Pinpoint the cell where the given text exists, returning its [x, y] midpoint coordinate. 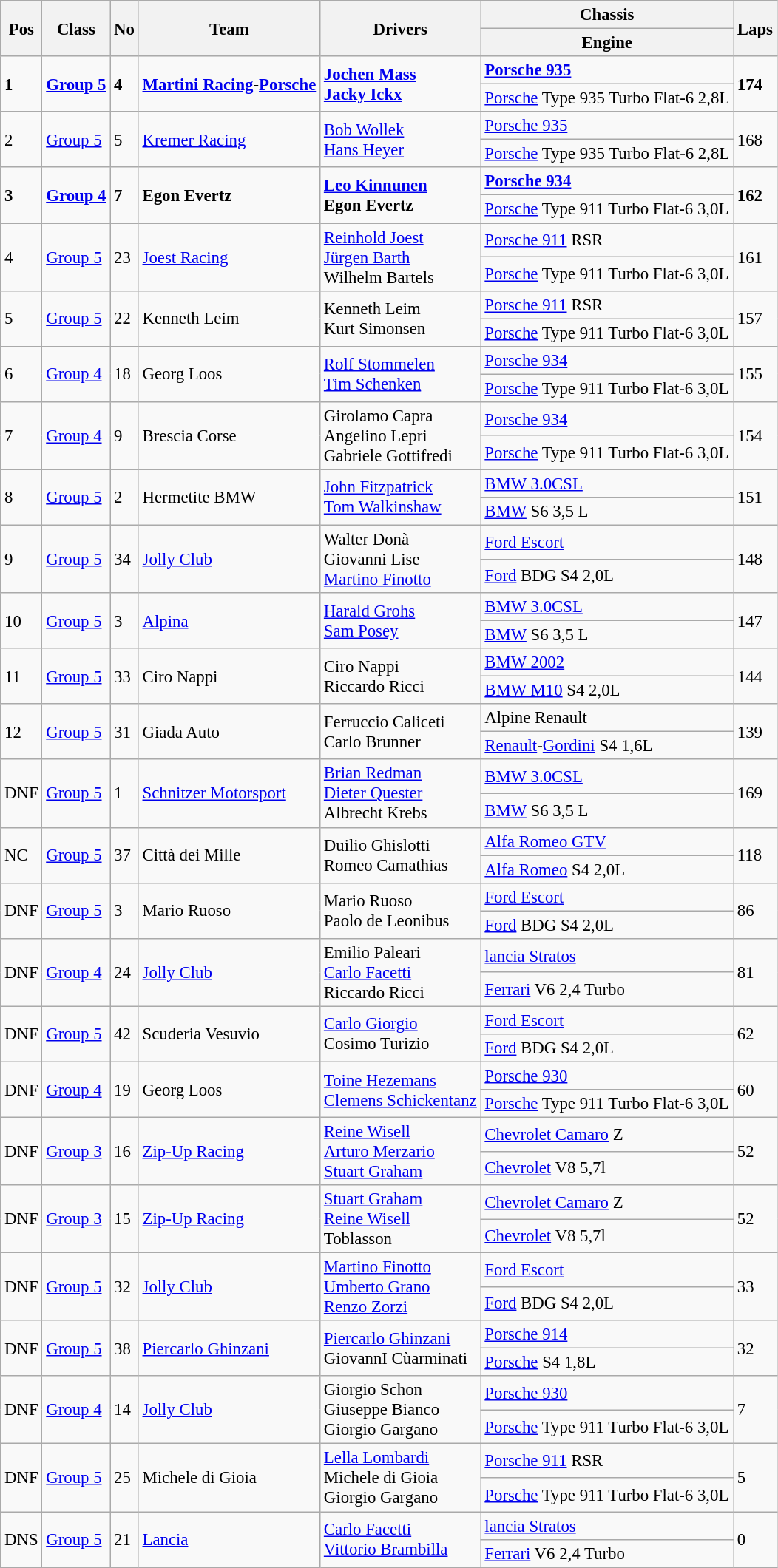
157 [756, 318]
Rolf StommelenTim Schenken [401, 374]
Reinhold JoestJürgen BarthWilhelm Bartels [401, 257]
162 [756, 195]
Alpina [229, 621]
Alfa Romeo S4 2,0L [606, 869]
Kremer Racing [229, 139]
Laps [756, 28]
Toine HezemansClemens Schickentanz [401, 1090]
NC [21, 855]
Pos [21, 28]
Giada Auto [229, 732]
John FitzpatrickTom Walkinshaw [401, 497]
0 [756, 1539]
Chassis [606, 15]
Alfa Romeo GTV [606, 841]
11 [21, 676]
Brescia Corse [229, 436]
Lella LombardiMichele di GioiaGiorgio Gargano [401, 1478]
18 [124, 374]
Harald GrohsSam Posey [401, 621]
15 [124, 1219]
Brian RedmanDieter QuesterAlbrecht Krebs [401, 794]
Piercarlo Ghinzani [229, 1348]
Carlo FacettiVittorio Brambilla [401, 1539]
Walter DonàGiovanni LiseMartino Finotto [401, 559]
Girolamo CapraAngelino LepriGabriele Gottifredi [401, 436]
38 [124, 1348]
14 [124, 1411]
151 [756, 497]
42 [124, 1034]
118 [756, 855]
Team [229, 28]
Scuderia Vesuvio [229, 1034]
148 [756, 559]
Jochen MassJacky Ickx [401, 84]
Renault-Gordini S4 1,6L [606, 746]
22 [124, 318]
Ferruccio CalicetiCarlo Brunner [401, 732]
86 [756, 911]
155 [756, 374]
154 [756, 436]
Joest Racing [229, 257]
21 [124, 1539]
161 [756, 257]
Schnitzer Motorsport [229, 794]
BMW 2002 [606, 662]
Lancia [229, 1539]
144 [756, 676]
Mario Ruoso [229, 911]
81 [756, 973]
34 [124, 559]
31 [124, 732]
DNS [21, 1539]
Martini Racing-Porsche [229, 84]
62 [756, 1034]
Porsche S4 1,8L [606, 1362]
Ciro Nappi [229, 676]
Piercarlo GhinzaniGiovannI Cùarminati [401, 1348]
Egon Evertz [229, 195]
Carlo GiorgioCosimo Turizio [401, 1034]
25 [124, 1478]
169 [756, 794]
174 [756, 84]
Giorgio SchonGiuseppe BiancoGiorgio Gargano [401, 1411]
Class [76, 28]
Duilio GhislottiRomeo Camathias [401, 855]
10 [21, 621]
Kenneth LeimKurt Simonsen [401, 318]
37 [124, 855]
24 [124, 973]
147 [756, 621]
Stuart GrahamReine WisellToblasson [401, 1219]
12 [21, 732]
Hermetite BMW [229, 497]
Reine WisellArturo MerzarioStuart Graham [401, 1152]
6 [21, 374]
BMW M10 S4 2,0L [606, 690]
168 [756, 139]
Michele di Gioia [229, 1478]
Porsche 914 [606, 1334]
Città dei Mille [229, 855]
No [124, 28]
Engine [606, 43]
8 [21, 497]
Alpine Renault [606, 718]
139 [756, 732]
Martino FinottoUmberto GranoRenzo Zorzi [401, 1287]
23 [124, 257]
60 [756, 1090]
Ciro NappiRiccardo Ricci [401, 676]
Kenneth Leim [229, 318]
Drivers [401, 28]
16 [124, 1152]
Leo KinnunenEgon Evertz [401, 195]
Emilio PaleariCarlo FacettiRiccardo Ricci [401, 973]
19 [124, 1090]
Mario RuosoPaolo de Leonibus [401, 911]
Bob WollekHans Heyer [401, 139]
